Identify which cell holds the provided text, then report its (x, y) central coordinate. 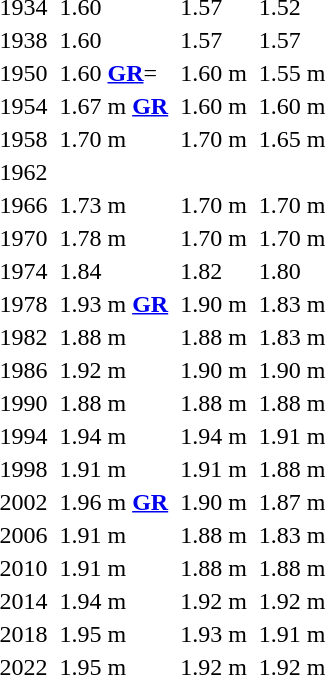
1.93 m GR (114, 304)
1.93 m (214, 634)
1.67 m GR (114, 106)
1.57 (214, 40)
1.60 GR= (114, 73)
1.60 (114, 40)
1.96 m GR (114, 502)
1.78 m (114, 238)
1.84 (114, 271)
1.73 m (114, 205)
1.95 m (114, 634)
1.82 (214, 271)
